From the cell containing the given text, extract its center point as (x, y) coordinate. 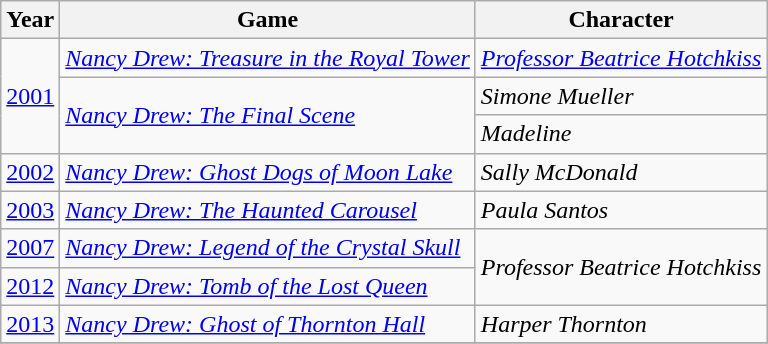
Sally McDonald (620, 172)
2007 (30, 248)
Nancy Drew: Legend of the Crystal Skull (268, 248)
Character (620, 20)
2012 (30, 286)
2013 (30, 324)
Nancy Drew: Ghost of Thornton Hall (268, 324)
2003 (30, 210)
Madeline (620, 134)
Game (268, 20)
2001 (30, 96)
Paula Santos (620, 210)
Harper Thornton (620, 324)
Nancy Drew: Ghost Dogs of Moon Lake (268, 172)
Nancy Drew: The Final Scene (268, 115)
2002 (30, 172)
Simone Mueller (620, 96)
Year (30, 20)
Nancy Drew: Tomb of the Lost Queen (268, 286)
Nancy Drew: The Haunted Carousel (268, 210)
Nancy Drew: Treasure in the Royal Tower (268, 58)
